Capture the cell that displays the provided text and extract its (X, Y) central coordinate. 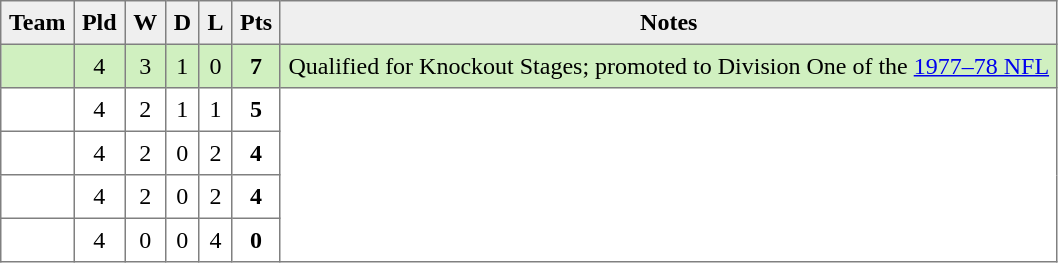
D (182, 23)
L (216, 23)
3 (145, 66)
Pld (100, 23)
7 (256, 66)
Team (38, 23)
5 (256, 110)
Pts (256, 23)
Notes (668, 23)
Qualified for Knockout Stages; promoted to Division One of the 1977–78 NFL (668, 66)
W (145, 23)
